For the text-containing cell, return its midpoint in (X, Y) coordinate format. 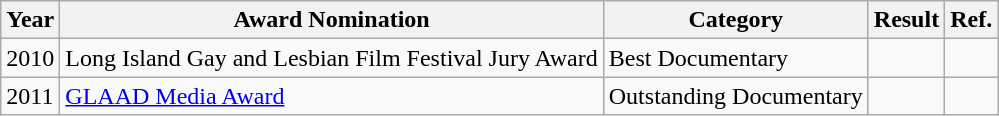
Outstanding Documentary (736, 96)
Category (736, 20)
Best Documentary (736, 58)
Award Nomination (332, 20)
Ref. (972, 20)
2011 (30, 96)
2010 (30, 58)
Long Island Gay and Lesbian Film Festival Jury Award (332, 58)
GLAAD Media Award (332, 96)
Year (30, 20)
Result (906, 20)
